Determine the [x, y] coordinate at the center of the cell enclosing the given text.  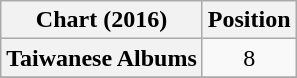
8 [249, 58]
Position [249, 20]
Taiwanese Albums [102, 58]
Chart (2016) [102, 20]
